Provide the [x, y] coordinate of the cell's center where the given text is located.  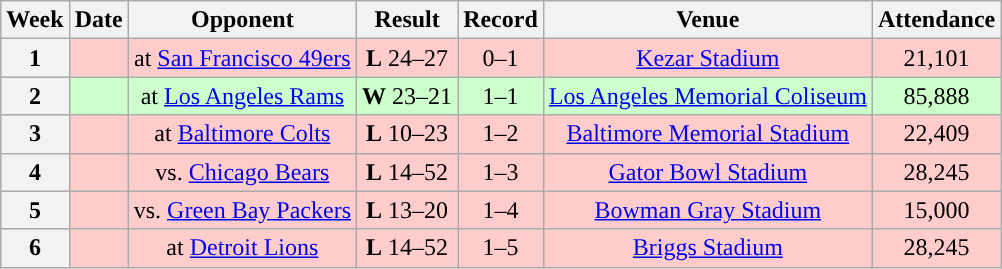
at Detroit Lions [242, 248]
1–5 [501, 248]
21,101 [936, 58]
Week [35, 20]
vs. Chicago Bears [242, 172]
4 [35, 172]
Date [98, 20]
L 10–23 [408, 134]
6 [35, 248]
1–2 [501, 134]
L 24–27 [408, 58]
at San Francisco 49ers [242, 58]
85,888 [936, 96]
L 13–20 [408, 210]
at Baltimore Colts [242, 134]
5 [35, 210]
Kezar Stadium [708, 58]
Opponent [242, 20]
Gator Bowl Stadium [708, 172]
2 [35, 96]
15,000 [936, 210]
Attendance [936, 20]
Bowman Gray Stadium [708, 210]
Result [408, 20]
3 [35, 134]
0–1 [501, 58]
Baltimore Memorial Stadium [708, 134]
Briggs Stadium [708, 248]
Record [501, 20]
1–1 [501, 96]
1–4 [501, 210]
vs. Green Bay Packers [242, 210]
Venue [708, 20]
W 23–21 [408, 96]
Los Angeles Memorial Coliseum [708, 96]
22,409 [936, 134]
at Los Angeles Rams [242, 96]
1 [35, 58]
1–3 [501, 172]
